Find where the given text appears and provide that cell's center as (x, y) coordinate. 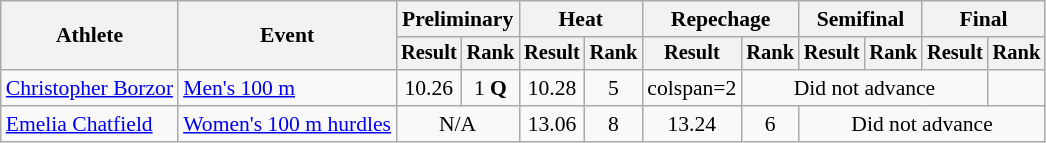
5 (614, 88)
13.24 (692, 124)
Heat (580, 19)
Christopher Borzor (90, 88)
Final (984, 19)
10.28 (552, 88)
colspan=2 (692, 88)
Men's 100 m (287, 88)
6 (770, 124)
13.06 (552, 124)
N/A (458, 124)
Repechage (720, 19)
8 (614, 124)
Semifinal (860, 19)
Preliminary (458, 19)
Women's 100 m hurdles (287, 124)
10.26 (429, 88)
Athlete (90, 36)
Event (287, 36)
Emelia Chatfield (90, 124)
1 Q (491, 88)
